Extract the (X, Y) coordinate from the center of the cell holding the provided text.  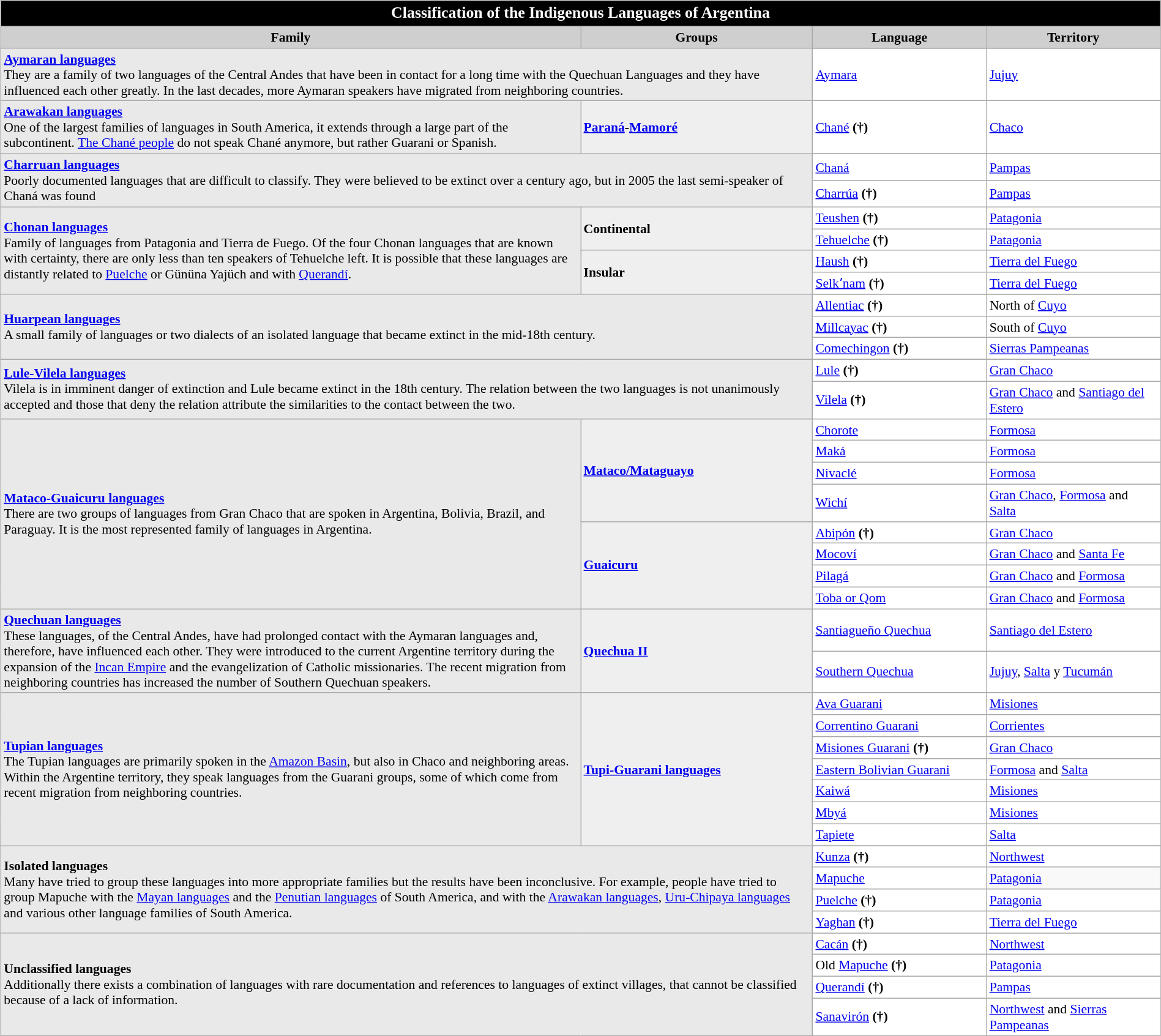
Tupi-Guarani languages (696, 769)
Formosa and Salta (1073, 769)
Gran Chaco and Santa Fe (1073, 554)
Mbyá (899, 813)
Jujuy (1073, 75)
Querandí (†) (899, 987)
Puelche (†) (899, 900)
Family (290, 37)
Kaiwá (899, 791)
Vilela (†) (899, 400)
Territory (1073, 37)
Wichí (899, 503)
Mapuche (899, 878)
Chané (†) (899, 127)
Toba or Qom (899, 598)
Selkʼnam (†) (899, 283)
Correntino Guarani (899, 726)
Lule (†) (899, 370)
Millcayac (†) (899, 327)
Chaco (1073, 127)
Charrúa (†) (899, 193)
Kunza (†) (899, 857)
Eastern Bolivian Guarani (899, 769)
Mataco/Mataguayo (696, 470)
Insular (696, 272)
Mocoví (899, 554)
Tapiete (899, 835)
Abipón (†) (899, 532)
Classification of the Indigenous Languages of Argentina (580, 13)
Chaná (899, 166)
Allentiac (†) (899, 305)
Northwest and Sierras Pampeanas (1073, 1017)
Santiago del Estero (1073, 630)
Tehuelche (†) (899, 240)
Guaicuru (696, 565)
Sierras Pampeanas (1073, 349)
Nivaclé (899, 473)
Continental (696, 229)
Sanavirón (†) (899, 1017)
Pilagá (899, 576)
Salta (1073, 835)
Groups (696, 37)
Corrientes (1073, 726)
Cacán (†) (899, 944)
Gran Chaco and Santiago del Estero (1073, 400)
Comechingon (†) (899, 349)
Haush (†) (899, 261)
North of Cuyo (1073, 305)
Paraná-Mamoré (696, 127)
Gran Chaco, Formosa and Salta (1073, 503)
Teushen (†) (899, 218)
Aymara (899, 75)
Jujuy, Salta y Tucumán (1073, 672)
Yaghan (†) (899, 922)
Maká (899, 452)
Language (899, 37)
Quechua II (696, 651)
Misiones Guarani (†) (899, 748)
Santiagueño Quechua (899, 630)
South of Cuyo (1073, 327)
Old Mapuche (†) (899, 966)
Chorote (899, 430)
Huarpean languages A small family of languages or two dialects of an isolated language that became extinct in the mid-18th century. (406, 327)
Southern Quechua (899, 672)
Ava Guarani (899, 704)
